Search for the cell housing the specified text and yield its [X, Y] center coordinate. 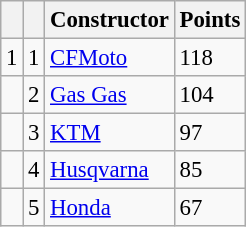
2 [34, 95]
Gas Gas [110, 95]
Honda [110, 208]
5 [34, 208]
KTM [110, 133]
104 [210, 95]
CFMoto [110, 58]
67 [210, 208]
Points [210, 20]
85 [210, 170]
3 [34, 133]
97 [210, 133]
4 [34, 170]
118 [210, 58]
Husqvarna [110, 170]
Constructor [110, 20]
